Output the (x, y) coordinate of the center of the cell containing the given text.  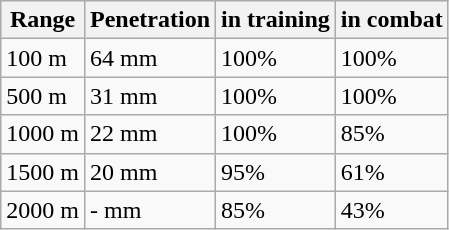
22 mm (150, 134)
43% (392, 210)
64 mm (150, 58)
20 mm (150, 172)
31 mm (150, 96)
Penetration (150, 20)
2000 m (43, 210)
61% (392, 172)
95% (276, 172)
in training (276, 20)
500 m (43, 96)
Range (43, 20)
1000 m (43, 134)
- mm (150, 210)
100 m (43, 58)
1500 m (43, 172)
in combat (392, 20)
